Capture the cell that displays the provided text and extract its [x, y] central coordinate. 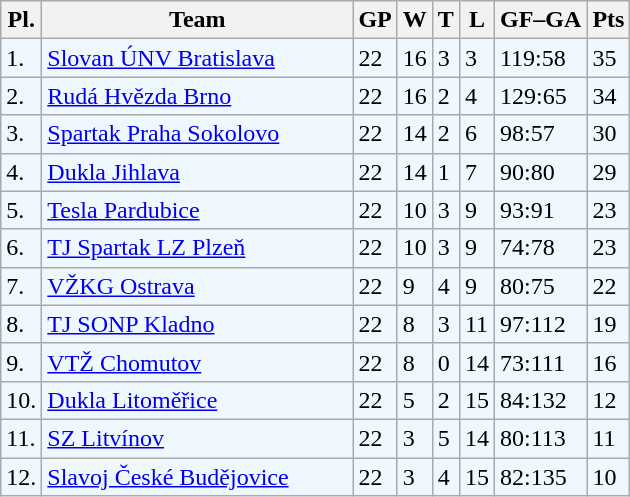
7 [476, 172]
11. [22, 438]
GF–GA [540, 20]
SZ Litvínov [198, 438]
0 [446, 362]
129:65 [540, 96]
Spartak Praha Sokolovo [198, 134]
Slovan ÚNV Bratislava [198, 58]
6 [476, 134]
93:91 [540, 210]
84:132 [540, 400]
5. [22, 210]
4. [22, 172]
L [476, 20]
TJ SONP Kladno [198, 324]
12 [608, 400]
Rudá Hvězda Brno [198, 96]
VTŽ Chomutov [198, 362]
1. [22, 58]
6. [22, 248]
Pts [608, 20]
Slavoj České Budějovice [198, 477]
TJ Spartak LZ Plzeň [198, 248]
82:135 [540, 477]
Team [198, 20]
10. [22, 400]
3. [22, 134]
W [414, 20]
19 [608, 324]
Dukla Litoměřice [198, 400]
35 [608, 58]
98:57 [540, 134]
GP [375, 20]
Pl. [22, 20]
T [446, 20]
90:80 [540, 172]
VŽKG Ostrava [198, 286]
80:75 [540, 286]
Dukla Jihlava [198, 172]
1 [446, 172]
9. [22, 362]
8. [22, 324]
119:58 [540, 58]
97:112 [540, 324]
73:111 [540, 362]
30 [608, 134]
74:78 [540, 248]
Tesla Pardubice [198, 210]
80:113 [540, 438]
34 [608, 96]
2. [22, 96]
12. [22, 477]
29 [608, 172]
7. [22, 286]
